Find where the given text appears and provide that cell's center as (x, y) coordinate. 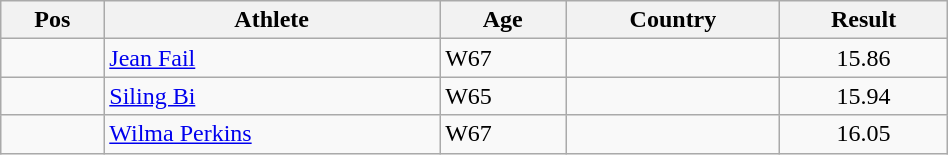
Athlete (272, 20)
Pos (52, 20)
Country (673, 20)
15.94 (864, 96)
Jean Fail (272, 58)
16.05 (864, 134)
Wilma Perkins (272, 134)
W65 (503, 96)
Age (503, 20)
Result (864, 20)
Siling Bi (272, 96)
15.86 (864, 58)
